Locate the cell with the specified text and output its [x, y] center coordinate. 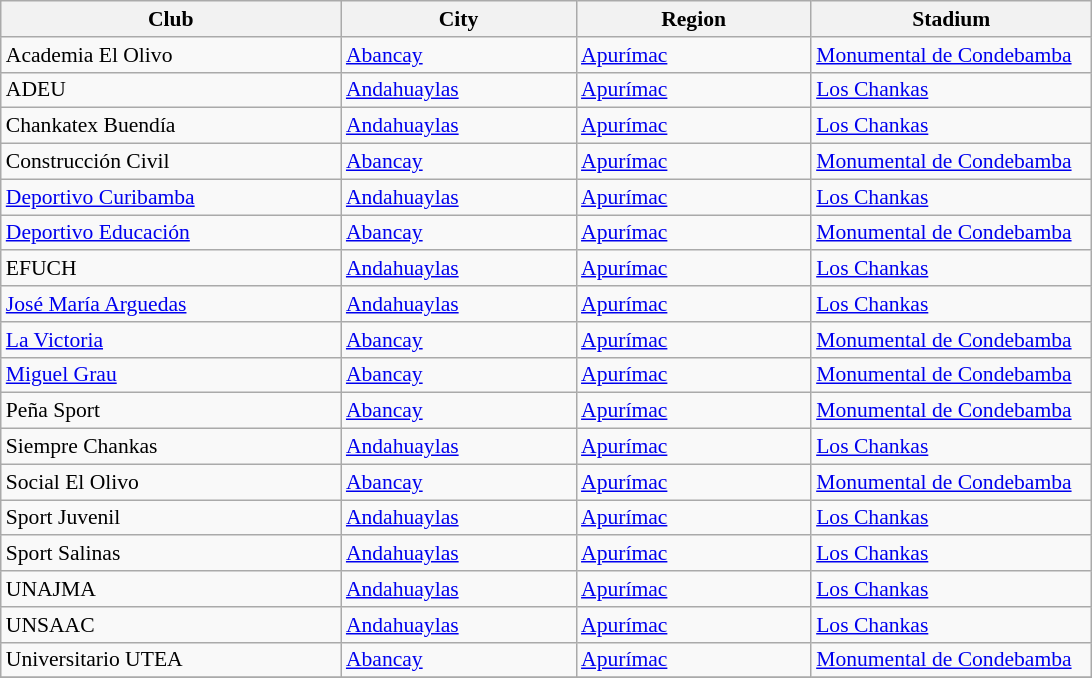
UNAJMA [171, 589]
Region [694, 19]
ADEU [171, 90]
José María Arguedas [171, 304]
Deportivo Educación [171, 233]
Chankatex Buendía [171, 126]
Stadium [951, 19]
Peña Sport [171, 411]
Siempre Chankas [171, 447]
Academia El Olivo [171, 55]
La Victoria [171, 340]
Construcción Civil [171, 162]
Social El Olivo [171, 482]
Miguel Grau [171, 375]
UNSAAC [171, 625]
Sport Salinas [171, 554]
Deportivo Curibamba [171, 197]
EFUCH [171, 269]
Universitario UTEA [171, 660]
Sport Juvenil [171, 518]
Club [171, 19]
City [458, 19]
